Find where the given text appears and provide that cell's center as (X, Y) coordinate. 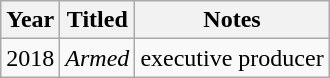
Armed (98, 58)
Year (30, 20)
executive producer (232, 58)
Notes (232, 20)
2018 (30, 58)
Titled (98, 20)
